Capture the cell that displays the provided text and extract its (X, Y) central coordinate. 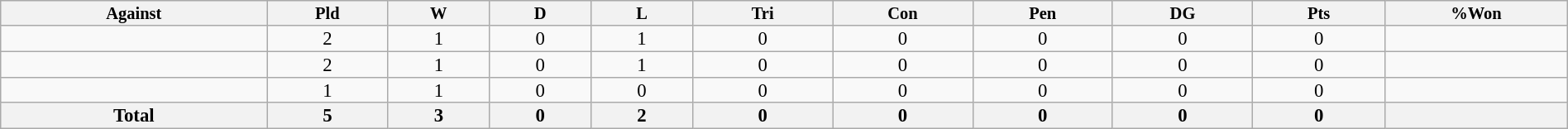
Tri (762, 13)
5 (327, 116)
%Won (1477, 13)
Pld (327, 13)
Total (134, 116)
L (642, 13)
Con (903, 13)
D (541, 13)
W (438, 13)
Against (134, 13)
DG (1183, 13)
Pen (1042, 13)
Pts (1319, 13)
3 (438, 116)
